Extract the (X, Y) coordinate from the center of the cell holding the provided text.  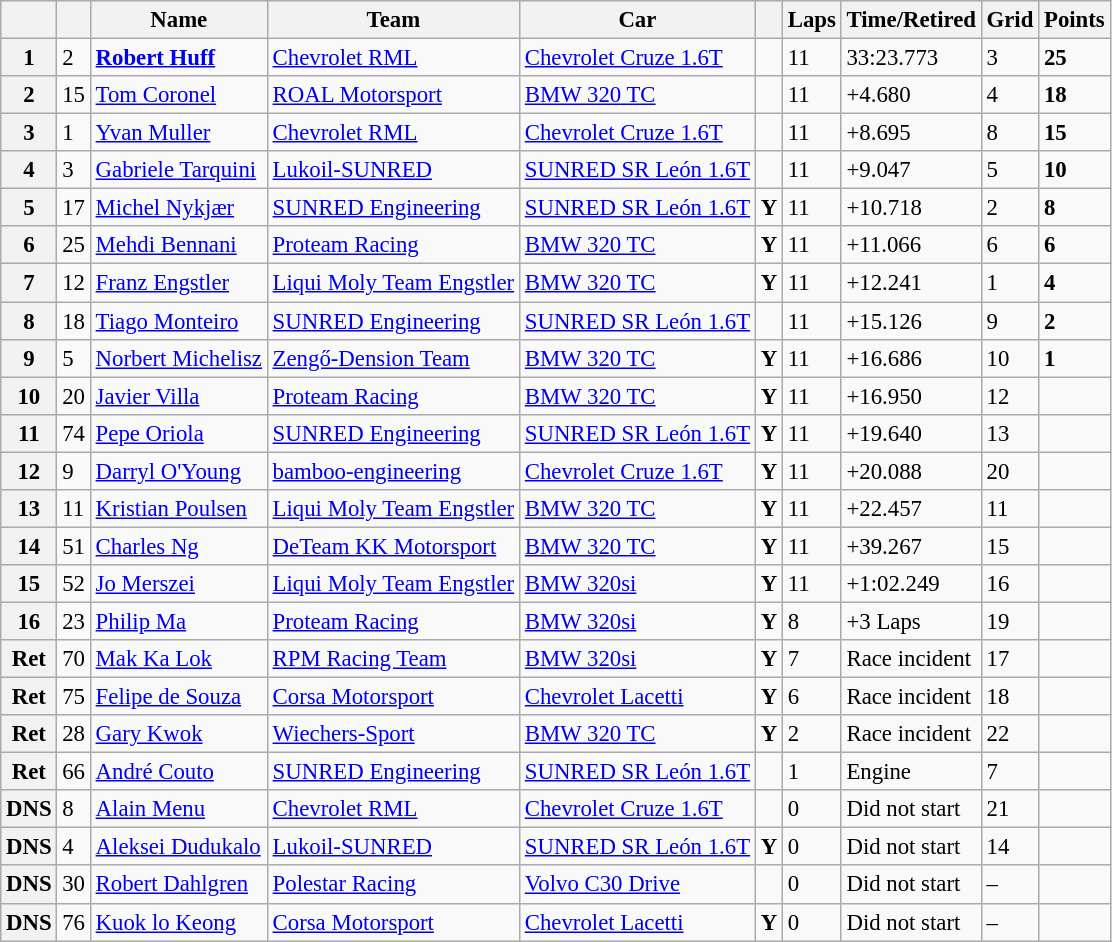
75 (74, 697)
Yvan Muller (178, 133)
Kristian Poulsen (178, 509)
+16.950 (911, 396)
DeTeam KK Motorsport (393, 546)
Michel Nykjær (178, 208)
76 (74, 922)
Kuok lo Keong (178, 922)
Volvo C30 Drive (637, 885)
RPM Racing Team (393, 659)
Jo Merszei (178, 584)
+1:02.249 (911, 584)
+3 Laps (911, 621)
Robert Huff (178, 58)
Alain Menu (178, 809)
André Couto (178, 772)
+22.457 (911, 509)
Robert Dahlgren (178, 885)
Philip Ma (178, 621)
Darryl O'Young (178, 471)
ROAL Motorsport (393, 95)
74 (74, 433)
Polestar Racing (393, 885)
Car (637, 20)
52 (74, 584)
+15.126 (911, 321)
Aleksei Dudukalo (178, 847)
51 (74, 546)
Wiechers-Sport (393, 734)
+39.267 (911, 546)
+4.680 (911, 95)
+10.718 (911, 208)
33:23.773 (911, 58)
Pepe Oriola (178, 433)
Grid (1010, 20)
+9.047 (911, 170)
+8.695 (911, 133)
Points (1074, 20)
Mak Ka Lok (178, 659)
Laps (812, 20)
+20.088 (911, 471)
+11.066 (911, 245)
Franz Engstler (178, 283)
70 (74, 659)
Norbert Michelisz (178, 358)
Mehdi Bennani (178, 245)
19 (1010, 621)
Charles Ng (178, 546)
21 (1010, 809)
+12.241 (911, 283)
+19.640 (911, 433)
28 (74, 734)
Tom Coronel (178, 95)
Zengő-Dension Team (393, 358)
Team (393, 20)
Time/Retired (911, 20)
Engine (911, 772)
Gary Kwok (178, 734)
22 (1010, 734)
Tiago Monteiro (178, 321)
30 (74, 885)
Felipe de Souza (178, 697)
+16.686 (911, 358)
23 (74, 621)
Gabriele Tarquini (178, 170)
bamboo-engineering (393, 471)
66 (74, 772)
Javier Villa (178, 396)
Name (178, 20)
